Return the [X, Y] coordinate for the center point of the cell that contains the specified text.  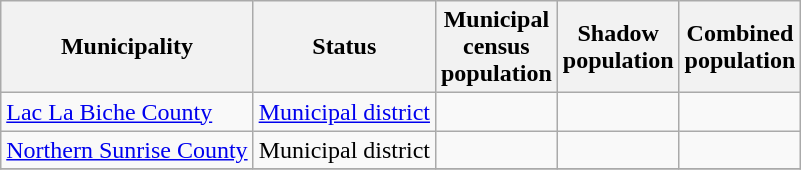
Status [344, 47]
Lac La Biche County [127, 112]
Shadowpopulation [618, 47]
Combinedpopulation [740, 47]
Northern Sunrise County [127, 150]
Municipalcensuspopulation [496, 47]
Municipality [127, 47]
